Extract the [x, y] coordinate from the center of the cell holding the provided text.  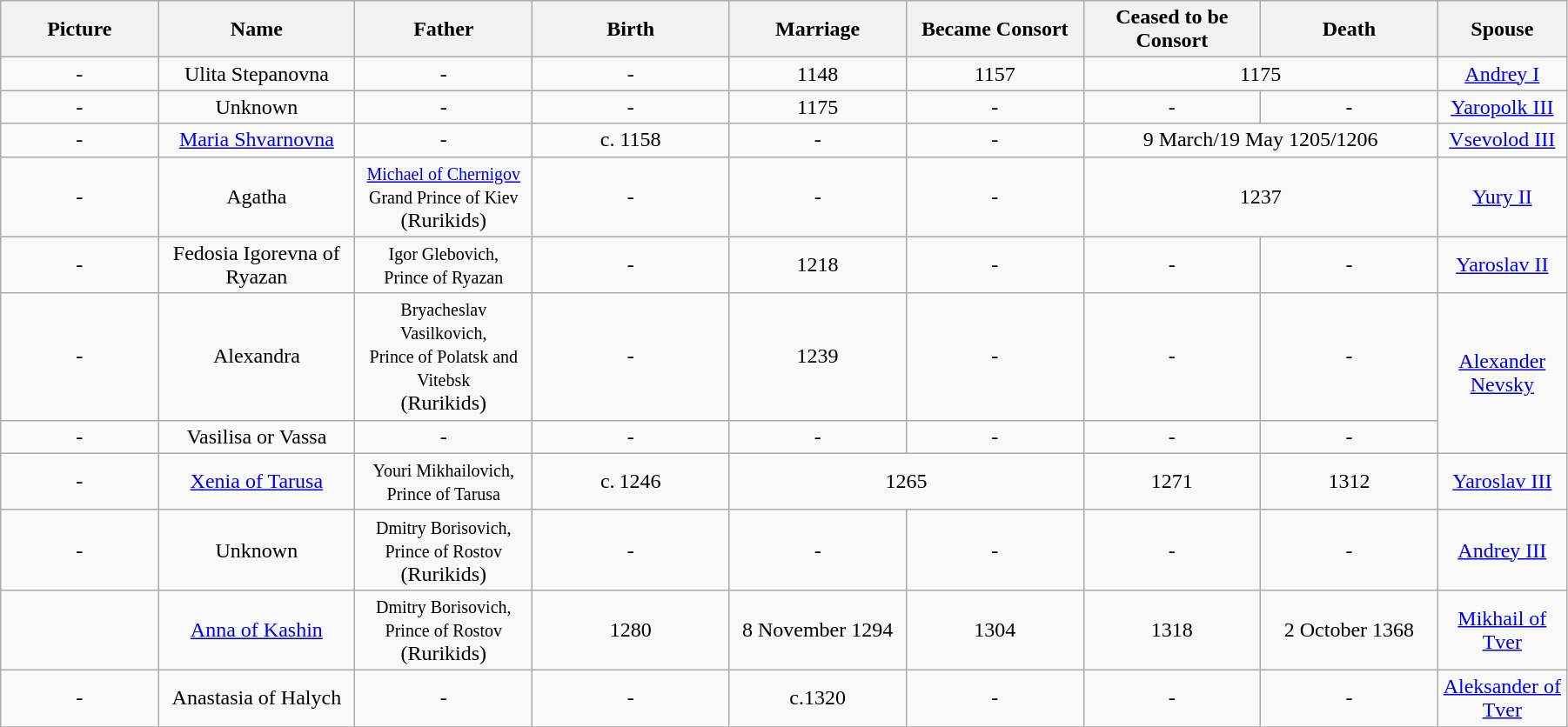
1157 [995, 74]
c. 1246 [631, 482]
Alexander Nevsky [1502, 373]
1271 [1172, 482]
Yury II [1502, 197]
Marriage [818, 30]
1148 [818, 74]
Vsevolod III [1502, 140]
Ceased to be Consort [1172, 30]
Death [1350, 30]
Andrey III [1502, 550]
1218 [818, 264]
Anastasia of Halych [257, 697]
Name [257, 30]
1318 [1172, 630]
Yaroslav III [1502, 482]
c. 1158 [631, 140]
Ulita Stepanovna [257, 74]
1239 [818, 357]
Picture [80, 30]
Igor Glebovich,Prince of Ryazan [444, 264]
Maria Shvarnovna [257, 140]
9 March/19 May 1205/1206 [1260, 140]
Spouse [1502, 30]
Aleksander of Tver [1502, 697]
1304 [995, 630]
Xenia of Tarusa [257, 482]
Bryacheslav Vasilkovich,Prince of Polatsk and Vitebsk(Rurikids) [444, 357]
Fedosia Igorevna of Ryazan [257, 264]
8 November 1294 [818, 630]
Vasilisa or Vassa [257, 437]
Anna of Kashin [257, 630]
Birth [631, 30]
Mikhail of Tver [1502, 630]
Father [444, 30]
Andrey I [1502, 74]
Alexandra [257, 357]
1265 [907, 482]
1312 [1350, 482]
2 October 1368 [1350, 630]
Michael of ChernigovGrand Prince of Kiev(Rurikids) [444, 197]
c.1320 [818, 697]
1237 [1260, 197]
1280 [631, 630]
Yaroslav II [1502, 264]
Became Consort [995, 30]
Youri Mikhailovich,Prince of Tarusa [444, 482]
Agatha [257, 197]
Yaropolk III [1502, 107]
